For the text-containing cell, return its midpoint in [X, Y] coordinate format. 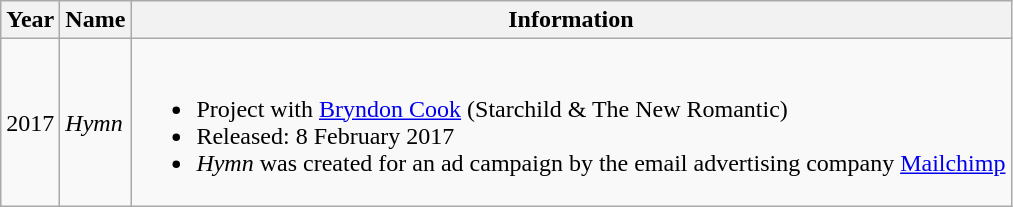
Year [30, 20]
2017 [30, 122]
Information [571, 20]
Hymn [96, 122]
Name [96, 20]
